Pinpoint the cell where the given text exists, returning its (x, y) midpoint coordinate. 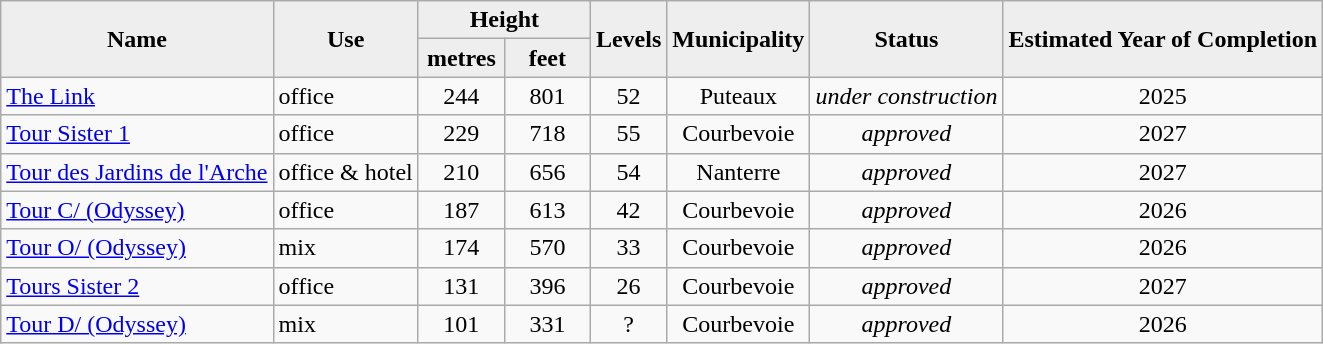
Municipality (738, 39)
Use (346, 39)
210 (461, 172)
metres (461, 58)
174 (461, 248)
Tour O/ (Odyssey) (137, 248)
feet (547, 58)
331 (547, 324)
718 (547, 134)
187 (461, 210)
? (628, 324)
42 (628, 210)
under construction (906, 96)
Nanterre (738, 172)
52 (628, 96)
Levels (628, 39)
613 (547, 210)
244 (461, 96)
Tour D/ (Odyssey) (137, 324)
Height (504, 20)
131 (461, 286)
Tour C/ (Odyssey) (137, 210)
The Link (137, 96)
33 (628, 248)
229 (461, 134)
54 (628, 172)
Puteaux (738, 96)
Tour Sister 1 (137, 134)
office & hotel (346, 172)
Status (906, 39)
Estimated Year of Completion (1163, 39)
Tours Sister 2 (137, 286)
656 (547, 172)
Name (137, 39)
26 (628, 286)
801 (547, 96)
Tour des Jardins de l'Arche (137, 172)
396 (547, 286)
55 (628, 134)
101 (461, 324)
570 (547, 248)
2025 (1163, 96)
